Pinpoint the cell where the given text exists, returning its (x, y) midpoint coordinate. 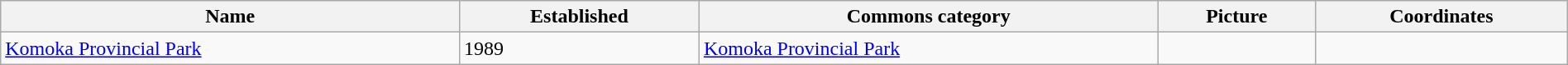
1989 (579, 48)
Name (230, 17)
Picture (1236, 17)
Established (579, 17)
Commons category (928, 17)
Coordinates (1442, 17)
